Extract the [X, Y] coordinate from the center of the cell holding the provided text.  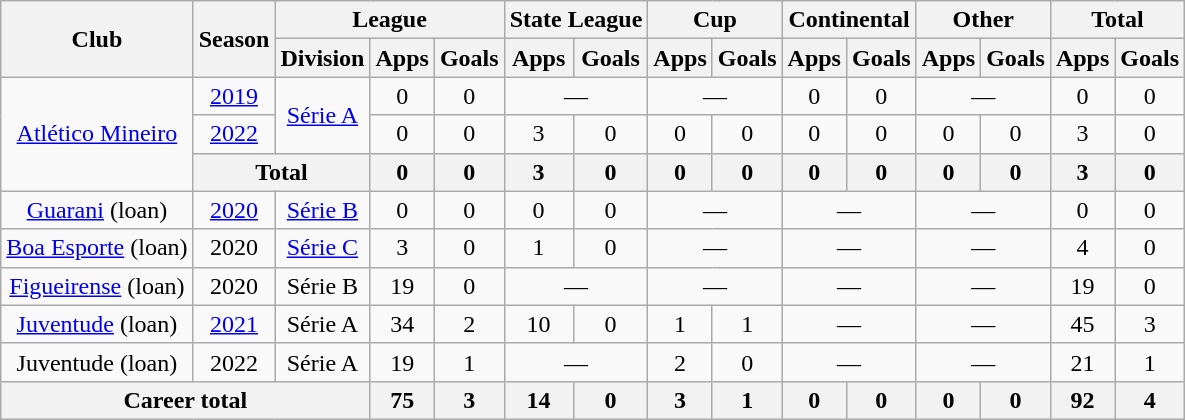
Career total [186, 400]
Série C [322, 248]
Continental [849, 20]
Cup [715, 20]
Guarani (loan) [97, 210]
10 [538, 324]
14 [538, 400]
Club [97, 39]
34 [402, 324]
2021 [234, 324]
2019 [234, 96]
21 [1082, 362]
92 [1082, 400]
45 [1082, 324]
Division [322, 58]
Other [983, 20]
Boa Esporte (loan) [97, 248]
Figueirense (loan) [97, 286]
League [390, 20]
75 [402, 400]
State League [576, 20]
Season [234, 39]
Atlético Mineiro [97, 134]
